Provide the [X, Y] coordinate of the cell's center where the given text is located.  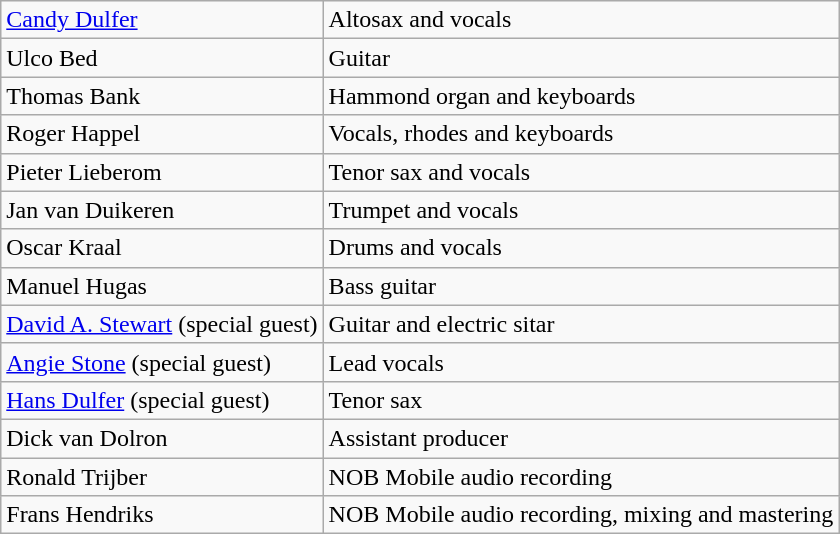
Altosax and vocals [581, 20]
David A. Stewart (special guest) [162, 324]
Guitar and electric sitar [581, 324]
Hans Dulfer (special guest) [162, 400]
Ronald Trijber [162, 477]
Guitar [581, 58]
Hammond organ and keyboards [581, 96]
Tenor sax [581, 400]
Jan van Duikeren [162, 210]
NOB Mobile audio recording [581, 477]
Ulco Bed [162, 58]
NOB Mobile audio recording, mixing and mastering [581, 515]
Thomas Bank [162, 96]
Candy Dulfer [162, 20]
Assistant producer [581, 438]
Trumpet and vocals [581, 210]
Roger Happel [162, 134]
Drums and vocals [581, 248]
Manuel Hugas [162, 286]
Tenor sax and vocals [581, 172]
Dick van Dolron [162, 438]
Oscar Kraal [162, 248]
Bass guitar [581, 286]
Angie Stone (special guest) [162, 362]
Pieter Lieberom [162, 172]
Frans Hendriks [162, 515]
Vocals, rhodes and keyboards [581, 134]
Lead vocals [581, 362]
